Scan for the cell matching the given text and deliver its [x, y] coordinate at center. 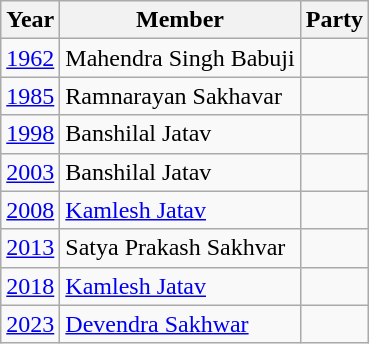
2013 [30, 248]
1985 [30, 96]
2003 [30, 172]
Satya Prakash Sakhvar [180, 248]
2023 [30, 324]
Year [30, 20]
2018 [30, 286]
1962 [30, 58]
Party [334, 20]
Ramnarayan Sakhavar [180, 96]
1998 [30, 134]
Devendra Sakhwar [180, 324]
Member [180, 20]
Mahendra Singh Babuji [180, 58]
2008 [30, 210]
